Capture the cell that displays the provided text and extract its (x, y) central coordinate. 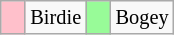
Birdie (56, 17)
Bogey (142, 17)
